Detect which cell encompasses the target text, then output its (X, Y) center coordinate. 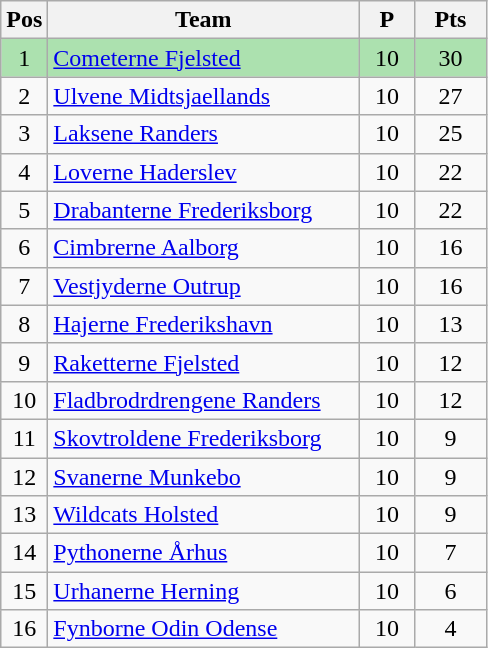
Cimbrerne Aalborg (204, 248)
Team (204, 20)
Loverne Haderslev (204, 172)
25 (450, 134)
30 (450, 58)
Hajerne Frederikshavn (204, 324)
Pos (24, 20)
Raketterne Fjelsted (204, 362)
5 (24, 210)
1 (24, 58)
P (387, 20)
11 (24, 438)
Laksene Randers (204, 134)
Fynborne Odin Odense (204, 629)
Wildcats Holsted (204, 515)
27 (450, 96)
8 (24, 324)
Fladbrodrdrengene Randers (204, 400)
Skovtroldene Frederiksborg (204, 438)
3 (24, 134)
14 (24, 553)
Ulvene Midtsjaellands (204, 96)
Vestjyderne Outrup (204, 286)
Cometerne Fjelsted (204, 58)
Svanerne Munkebo (204, 477)
15 (24, 591)
Pts (450, 20)
Urhanerne Herning (204, 591)
Drabanterne Frederiksborg (204, 210)
Pythonerne Århus (204, 553)
2 (24, 96)
